Detect which cell encompasses the target text, then output its (x, y) center coordinate. 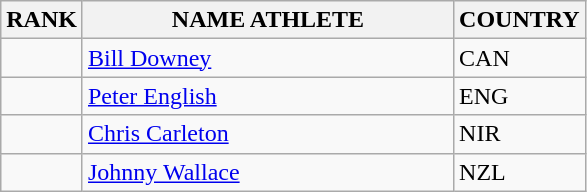
NIR (520, 134)
RANK (42, 20)
CAN (520, 58)
COUNTRY (520, 20)
NZL (520, 172)
Bill Downey (268, 58)
Chris Carleton (268, 134)
ENG (520, 96)
NAME ATHLETE (268, 20)
Peter English (268, 96)
Johnny Wallace (268, 172)
